Identify which cell holds the provided text, then report its [X, Y] central coordinate. 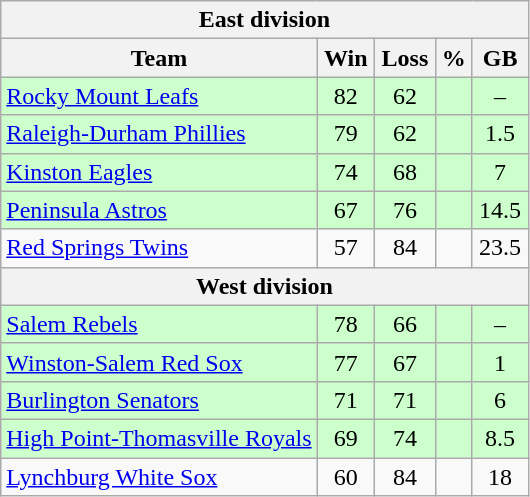
Peninsula Astros [159, 210]
78 [346, 324]
23.5 [500, 248]
14.5 [500, 210]
79 [346, 134]
% [454, 58]
82 [346, 96]
6 [500, 400]
Team [159, 58]
Burlington Senators [159, 400]
60 [346, 477]
76 [406, 210]
66 [406, 324]
77 [346, 362]
1 [500, 362]
GB [500, 58]
Rocky Mount Leafs [159, 96]
Win [346, 58]
Salem Rebels [159, 324]
Raleigh-Durham Phillies [159, 134]
Kinston Eagles [159, 172]
68 [406, 172]
West division [264, 286]
8.5 [500, 438]
East division [264, 20]
69 [346, 438]
Loss [406, 58]
18 [500, 477]
Red Springs Twins [159, 248]
Winston-Salem Red Sox [159, 362]
Lynchburg White Sox [159, 477]
7 [500, 172]
1.5 [500, 134]
High Point-Thomasville Royals [159, 438]
57 [346, 248]
